Scan for the cell matching the given text and deliver its [x, y] coordinate at center. 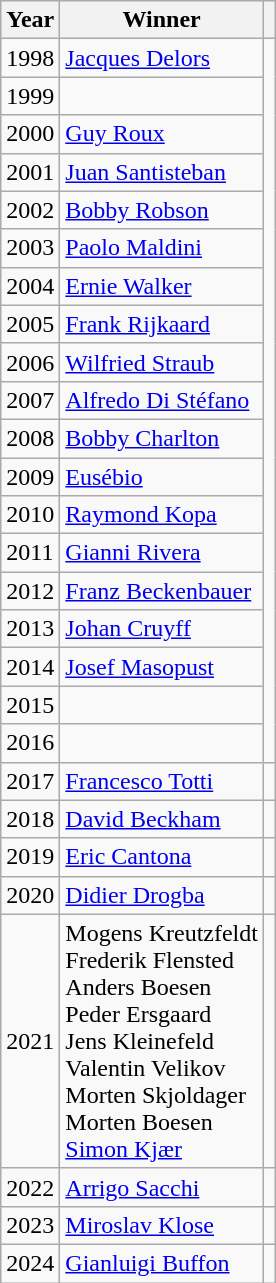
David Beckham [162, 819]
Gianluigi Buffon [162, 1263]
2018 [30, 819]
1999 [30, 96]
Francesco Totti [162, 781]
2008 [30, 438]
2004 [30, 286]
Johan Cruyff [162, 629]
2020 [30, 895]
2010 [30, 515]
2024 [30, 1263]
Franz Beckenbauer [162, 591]
Guy Roux [162, 134]
2017 [30, 781]
Mogens Kreutzfeldt Frederik Flensted Anders Boesen Peder Ersgaard Jens Kleinefeld Valentin Velikov Morten Skjoldager Morten Boesen Simon Kjær [162, 1041]
Year [30, 20]
Frank Rijkaard [162, 324]
Alfredo Di Stéfano [162, 400]
2001 [30, 172]
Bobby Charlton [162, 438]
Paolo Maldini [162, 248]
Gianni Rivera [162, 553]
Miroslav Klose [162, 1225]
2016 [30, 743]
Bobby Robson [162, 210]
2022 [30, 1187]
2009 [30, 477]
Arrigo Sacchi [162, 1187]
2003 [30, 248]
Josef Masopust [162, 667]
Wilfried Straub [162, 362]
Jacques Delors [162, 58]
Juan Santisteban [162, 172]
2015 [30, 705]
1998 [30, 58]
2005 [30, 324]
2013 [30, 629]
2006 [30, 362]
Eric Cantona [162, 857]
Ernie Walker [162, 286]
2007 [30, 400]
2014 [30, 667]
2019 [30, 857]
Raymond Kopa [162, 515]
2002 [30, 210]
2011 [30, 553]
2000 [30, 134]
Eusébio [162, 477]
Winner [162, 20]
2021 [30, 1041]
Didier Drogba [162, 895]
2012 [30, 591]
2023 [30, 1225]
